Scan for the cell matching the given text and deliver its (x, y) coordinate at center. 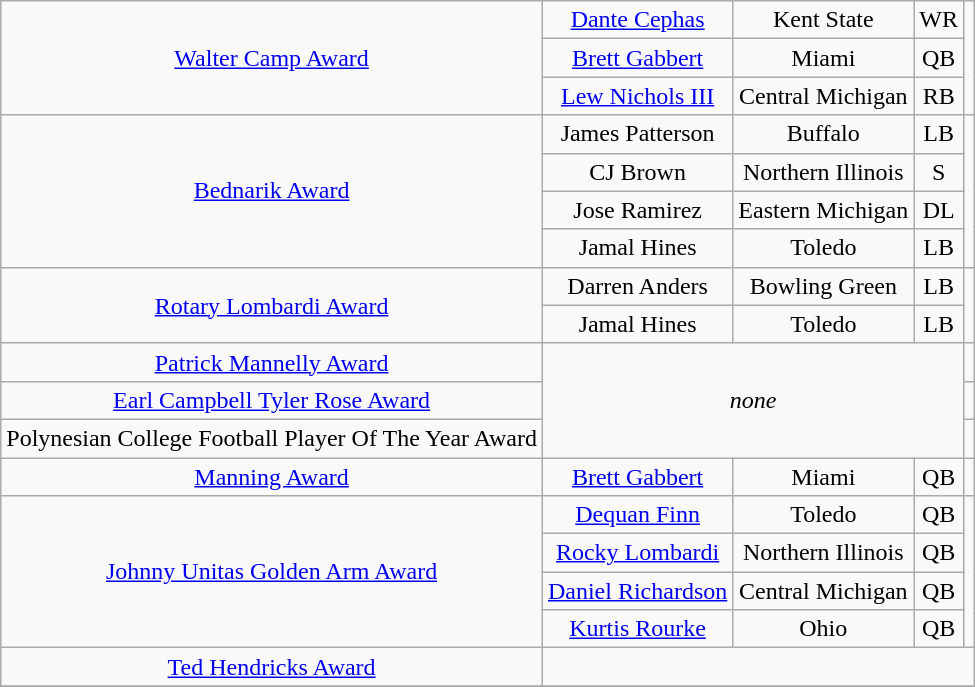
Darren Anders (637, 286)
WR (939, 20)
Manning Award (272, 477)
Bednarik Award (272, 191)
Ted Hendricks Award (272, 667)
Jose Ramirez (637, 210)
S (939, 172)
Dante Cephas (637, 20)
Rocky Lombardi (637, 553)
Polynesian College Football Player Of The Year Award (272, 438)
Buffalo (824, 134)
Earl Campbell Tyler Rose Award (272, 400)
Lew Nichols III (637, 96)
Daniel Richardson (637, 591)
Bowling Green (824, 286)
Dequan Finn (637, 515)
DL (939, 210)
Rotary Lombardi Award (272, 305)
Kurtis Rourke (637, 629)
Eastern Michigan (824, 210)
Ohio (824, 629)
Kent State (824, 20)
Johnny Unitas Golden Arm Award (272, 572)
CJ Brown (637, 172)
RB (939, 96)
James Patterson (637, 134)
Walter Camp Award (272, 58)
Patrick Mannelly Award (272, 362)
none (752, 400)
